Pinpoint the cell where the given text exists, returning its (X, Y) midpoint coordinate. 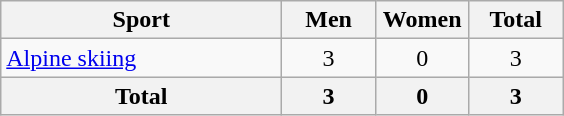
Sport (142, 20)
Men (329, 20)
Women (422, 20)
Alpine skiing (142, 58)
